Determine the [X, Y] coordinate at the center of the cell enclosing the given text.  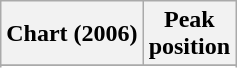
Peak position [189, 34]
Chart (2006) [72, 34]
